For the text-containing cell, return its midpoint in (x, y) coordinate format. 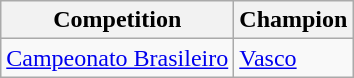
Competition (118, 20)
Vasco (294, 58)
Champion (294, 20)
Campeonato Brasileiro (118, 58)
